Determine the [X, Y] coordinate at the center of the cell enclosing the given text.  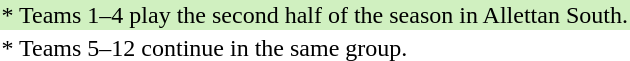
* Teams 1–4 play the second half of the season in Allettan South. [314, 15]
